Identify which cell holds the provided text, then report its [X, Y] central coordinate. 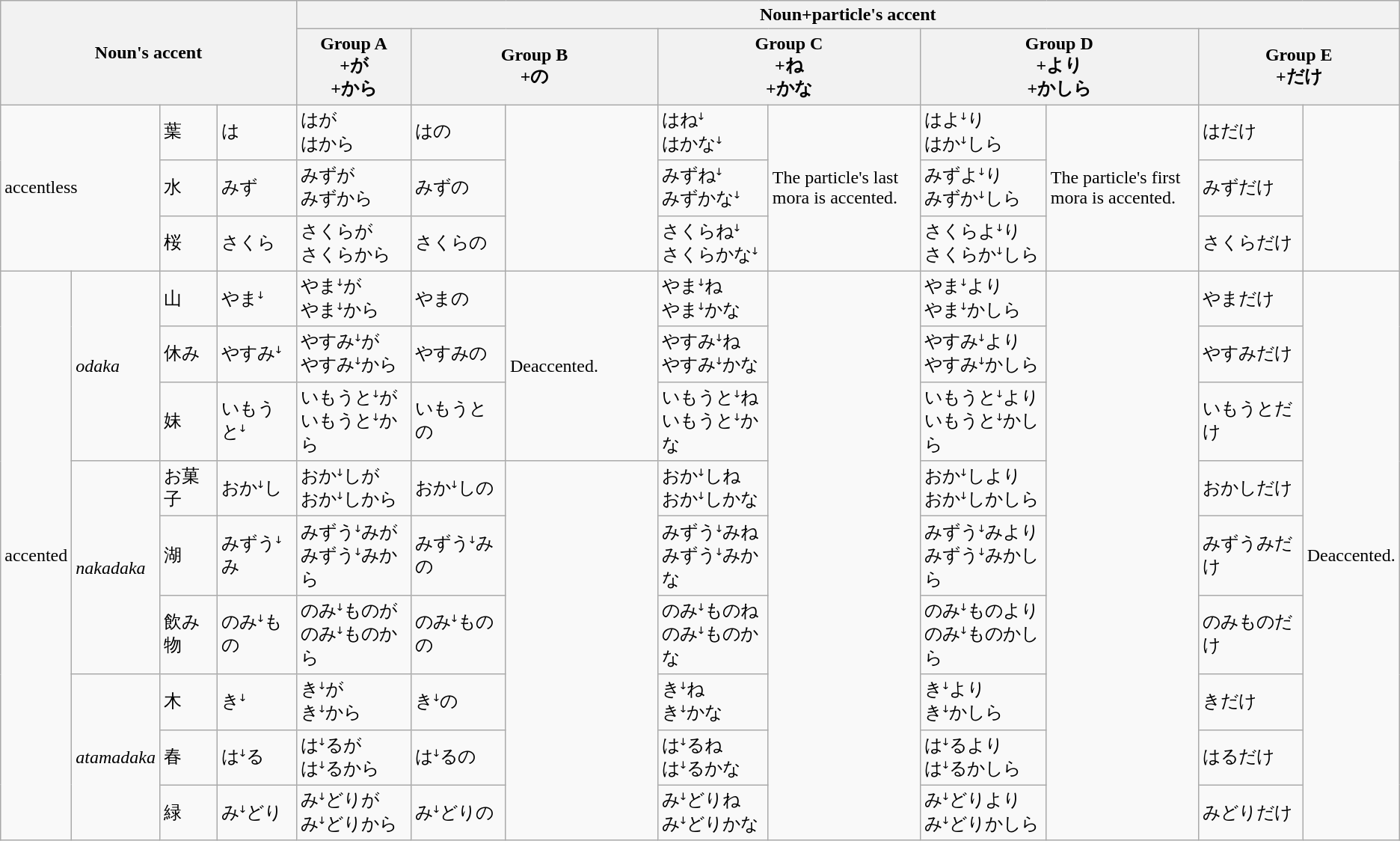
Noun+particle's accent [848, 15]
木 [188, 702]
やまꜜ [257, 299]
水 [188, 188]
飲み物 [188, 634]
やすみꜜがやすみꜜから [353, 354]
きꜜの [459, 702]
みずうꜜみねみずうꜜみかな [713, 556]
みずうꜜみの [459, 556]
Group A+が+から [353, 67]
やすみだけ [1250, 354]
みꜜどりがみꜜどりから [353, 813]
みꜜどりよりみꜜどりかしら [983, 813]
湖 [188, 556]
odaka [116, 366]
atamadaka [116, 757]
やすみの [459, 354]
妹 [188, 421]
のみものだけ [1250, 634]
さくらよꜜりさくらかꜜしら [983, 243]
Noun's accent [149, 52]
みずの [459, 188]
Group B+の [535, 67]
Group D+より+かしら [1059, 67]
おかꜜしがおかꜜしから [353, 489]
は [257, 132]
さくらがさくらから [353, 243]
さくら [257, 243]
きꜜがきꜜから [353, 702]
おかꜜしよりおかꜜしかしら [983, 489]
いもうとꜜねいもうとꜜかな [713, 421]
やまの [459, 299]
みず [257, 188]
やすみꜜねやすみꜜかな [713, 354]
みずがみずから [353, 188]
はがはから [353, 132]
みずうꜜみがみずうꜜみから [353, 556]
みずうみだけ [1250, 556]
みꜜどり [257, 813]
accentless [81, 188]
のみꜜもの [257, 634]
はの [459, 132]
おかꜜしの [459, 489]
みずだけ [1250, 188]
Group C+ね+かな [790, 67]
やまꜜがやまꜜから [353, 299]
やすみꜜ [257, 354]
いもうとꜜよりいもうとꜜかしら [983, 421]
やまꜜねやまꜜかな [713, 299]
きだけ [1250, 702]
のみꜜものねのみꜜものかな [713, 634]
The particle's first mora is accented. [1122, 188]
やすみꜜよりやすみꜜかしら [983, 354]
山 [188, 299]
いもうとꜜがいもうとꜜから [353, 421]
いもうとの [459, 421]
やまだけ [1250, 299]
おかꜜし [257, 489]
はねꜜはかなꜜ [713, 132]
のみꜜものよりのみꜜものかしら [983, 634]
accented [36, 555]
Group E+だけ [1298, 67]
さくらだけ [1250, 243]
みꜜどりねみꜜどりかな [713, 813]
お菓子 [188, 489]
葉 [188, 132]
はꜜるよりはꜜるかしら [983, 757]
やまꜜよりやまꜜかしら [983, 299]
はꜜる [257, 757]
きꜜねきꜜかな [713, 702]
はꜜるねはꜜるかな [713, 757]
緑 [188, 813]
はꜜるの [459, 757]
みずねꜜみずかなꜜ [713, 188]
春 [188, 757]
さくらねꜜさくらかなꜜ [713, 243]
はよꜜりはかꜜしら [983, 132]
きꜜよりきꜜかしら [983, 702]
休み [188, 354]
いもうとだけ [1250, 421]
はるだけ [1250, 757]
みどりだけ [1250, 813]
さくらの [459, 243]
はだけ [1250, 132]
みꜜどりの [459, 813]
みずうꜜみよりみずうꜜみかしら [983, 556]
みずよꜜりみずかꜜしら [983, 188]
みずうꜜみ [257, 556]
桜 [188, 243]
nakadaka [116, 567]
おかしだけ [1250, 489]
The particle's last mora is accented. [844, 188]
はꜜるがはꜜるから [353, 757]
のみꜜものがのみꜜものから [353, 634]
いもうとꜜ [257, 421]
のみꜜものの [459, 634]
おかꜜしねおかꜜしかな [713, 489]
きꜜ [257, 702]
